Scan for the cell matching the given text and deliver its (X, Y) coordinate at center. 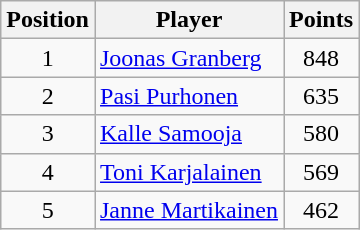
Toni Karjalainen (188, 172)
3 (48, 134)
Kalle Samooja (188, 134)
635 (322, 96)
Position (48, 20)
Joonas Granberg (188, 58)
462 (322, 210)
Pasi Purhonen (188, 96)
580 (322, 134)
Janne Martikainen (188, 210)
4 (48, 172)
848 (322, 58)
1 (48, 58)
Player (188, 20)
Points (322, 20)
569 (322, 172)
2 (48, 96)
5 (48, 210)
